Detect which cell encompasses the target text, then output its (X, Y) center coordinate. 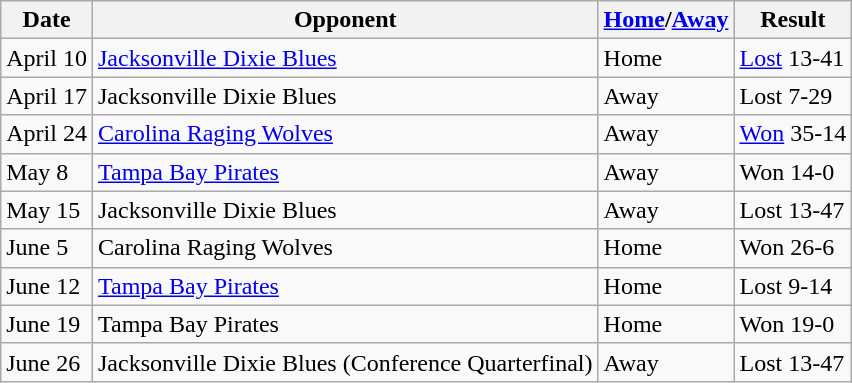
Lost 7-29 (793, 96)
Jacksonville Dixie Blues (Conference Quarterfinal) (345, 362)
May 15 (47, 210)
June 19 (47, 324)
June 26 (47, 362)
Home/Away (666, 20)
June 5 (47, 248)
Lost 13-41 (793, 58)
Opponent (345, 20)
June 12 (47, 286)
Won 19-0 (793, 324)
May 8 (47, 172)
Won 26-6 (793, 248)
Won 14-0 (793, 172)
Lost 9-14 (793, 286)
April 17 (47, 96)
Date (47, 20)
April 24 (47, 134)
April 10 (47, 58)
Result (793, 20)
Won 35-14 (793, 134)
